Provide the (X, Y) coordinate of the cell's center where the given text is located.  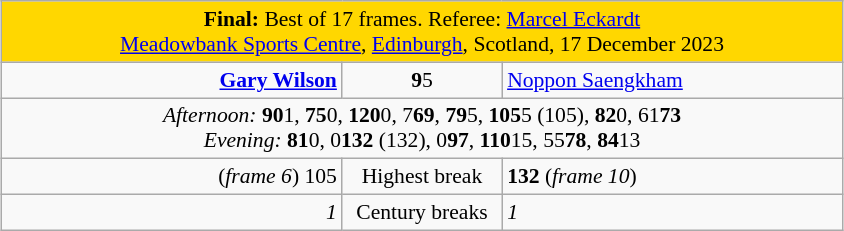
Gary Wilson (172, 80)
Century breaks (422, 213)
95 (422, 80)
Highest break (422, 177)
Final: Best of 17 frames. Referee: Marcel EckardtMeadowbank Sports Centre, Edinburgh, Scotland, 17 December 2023 (422, 32)
132 (frame 10) (672, 177)
(frame 6) 105 (172, 177)
Afternoon: 901, 750, 1200, 769, 795, 1055 (105), 820, 6173Evening: 810, 0132 (132), 097, 11015, 5578, 8413 (422, 128)
Noppon Saengkham (672, 80)
